Identify which cell holds the provided text, then report its (X, Y) central coordinate. 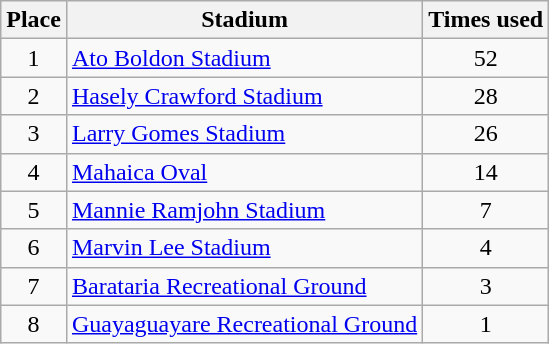
Stadium (244, 20)
Marvin Lee Stadium (244, 248)
2 (34, 96)
26 (486, 134)
Place (34, 20)
Guayaguayare Recreational Ground (244, 324)
8 (34, 324)
14 (486, 172)
Barataria Recreational Ground (244, 286)
Larry Gomes Stadium (244, 134)
Times used (486, 20)
Mannie Ramjohn Stadium (244, 210)
5 (34, 210)
Mahaica Oval (244, 172)
6 (34, 248)
Ato Boldon Stadium (244, 58)
Hasely Crawford Stadium (244, 96)
28 (486, 96)
52 (486, 58)
